Identify which cell holds the provided text, then report its (x, y) central coordinate. 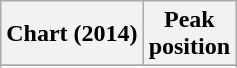
Chart (2014) (72, 34)
Peak position (189, 34)
